Identify which cell holds the provided text, then report its [X, Y] central coordinate. 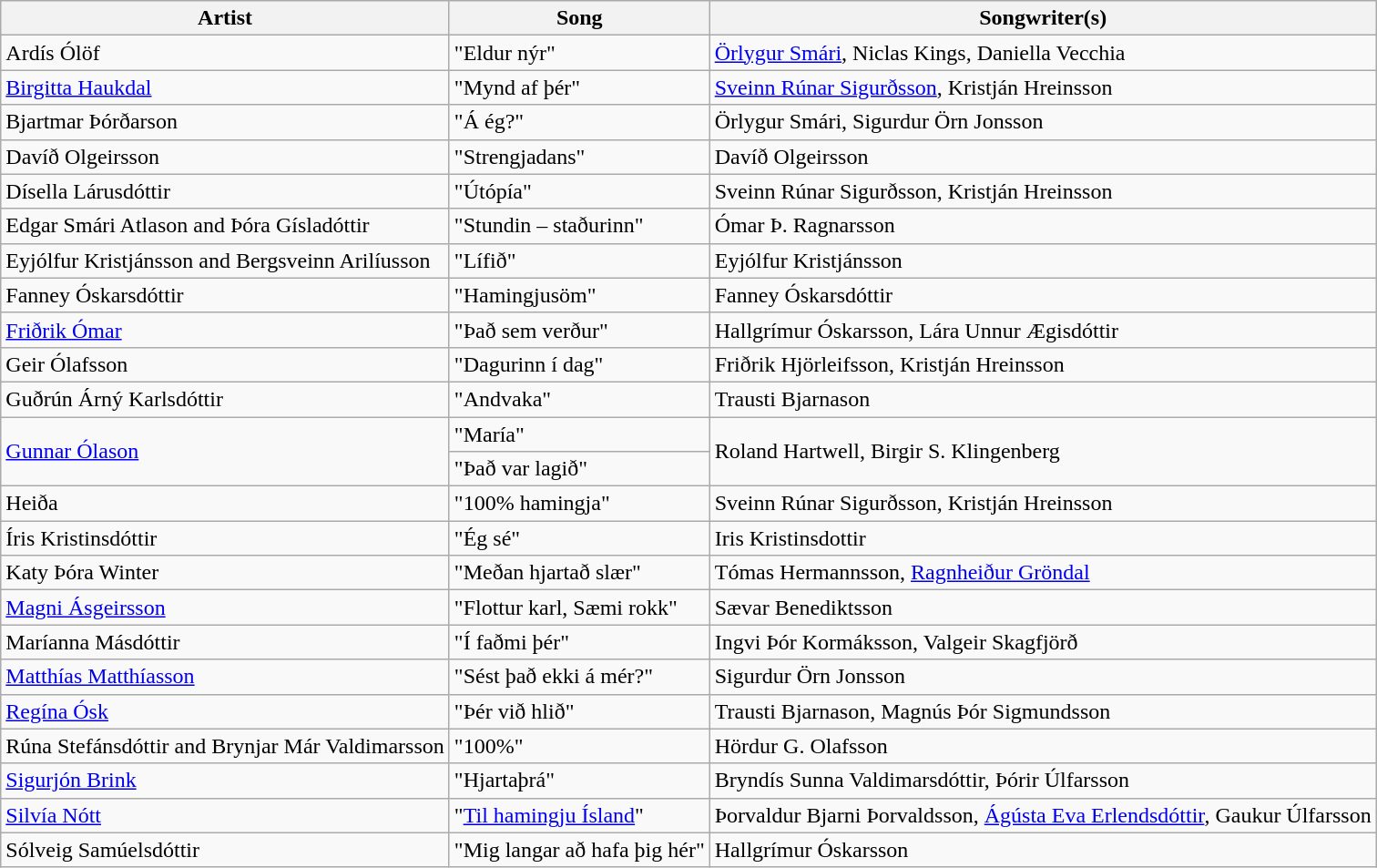
"Dagurinn í dag" [579, 364]
"Til hamingju Ísland" [579, 815]
Regína Ósk [226, 711]
"Lífið" [579, 260]
Rúna Stefánsdóttir and Brynjar Már Valdimarsson [226, 746]
Geir Ólafsson [226, 364]
Ómar Þ. Ragnarsson [1043, 226]
Trausti Bjarnason [1043, 399]
Tómas Hermannsson, Ragnheiður Gröndal [1043, 573]
Sigurjón Brink [226, 781]
"Hjartaþrá" [579, 781]
Edgar Smári Atlason and Þóra Gísladóttir [226, 226]
"Ég sé" [579, 538]
Sólveig Samúelsdóttir [226, 850]
"Sést það ekki á mér?" [579, 677]
Friðrik Hjörleifsson, Kristján Hreinsson [1043, 364]
"Mig langar að hafa þig hér" [579, 850]
Eyjólfur Kristjánsson and Bergsveinn Arilíusson [226, 260]
Maríanna Másdóttir [226, 642]
Roland Hartwell, Birgir S. Klingenberg [1043, 452]
Þorvaldur Bjarni Þorvaldsson, Ágústa Eva Erlendsdóttir, Gaukur Úlfarsson [1043, 815]
"Útópía" [579, 191]
"Andvaka" [579, 399]
Matthías Matthíasson [226, 677]
Silvía Nótt [226, 815]
Artist [226, 18]
"Stundin – staðurinn" [579, 226]
Songwriter(s) [1043, 18]
Eyjólfur Kristjánsson [1043, 260]
Song [579, 18]
Heiða [226, 504]
Örlygur Smári, Niclas Kings, Daniella Vecchia [1043, 53]
"Í faðmi þér" [579, 642]
Hallgrímur Óskarsson, Lára Unnur Ægisdóttir [1043, 330]
Ardís Ólöf [226, 53]
"100% hamingja" [579, 504]
"María" [579, 434]
Iris Kristinsdottir [1043, 538]
Sævar Benediktsson [1043, 608]
Guðrún Árný Karlsdóttir [226, 399]
Birgitta Haukdal [226, 87]
"Flottur karl, Sæmi rokk" [579, 608]
Bjartmar Þórðarson [226, 122]
Gunnar Ólason [226, 452]
Katy Þóra Winter [226, 573]
Ingvi Þór Kormáksson, Valgeir Skagfjörð [1043, 642]
"100%" [579, 746]
"Hamingjusöm" [579, 295]
"Eldur nýr" [579, 53]
"Meðan hjartað slær" [579, 573]
Bryndís Sunna Valdimarsdóttir, Þórir Úlfarsson [1043, 781]
"Það var lagið" [579, 469]
"Mynd af þér" [579, 87]
Magni Ásgeirsson [226, 608]
"Þér við hlið" [579, 711]
Örlygur Smári, Sigurdur Örn Jonsson [1043, 122]
"Strengjadans" [579, 157]
Dísella Lárusdóttir [226, 191]
Hallgrímur Óskarsson [1043, 850]
Íris Kristinsdóttir [226, 538]
Hördur G. Olafsson [1043, 746]
"Það sem verður" [579, 330]
Trausti Bjarnason, Magnús Þór Sigmundsson [1043, 711]
"Á ég?" [579, 122]
Friðrik Ómar [226, 330]
Sigurdur Örn Jonsson [1043, 677]
